Pinpoint the cell where the given text exists, returning its [x, y] midpoint coordinate. 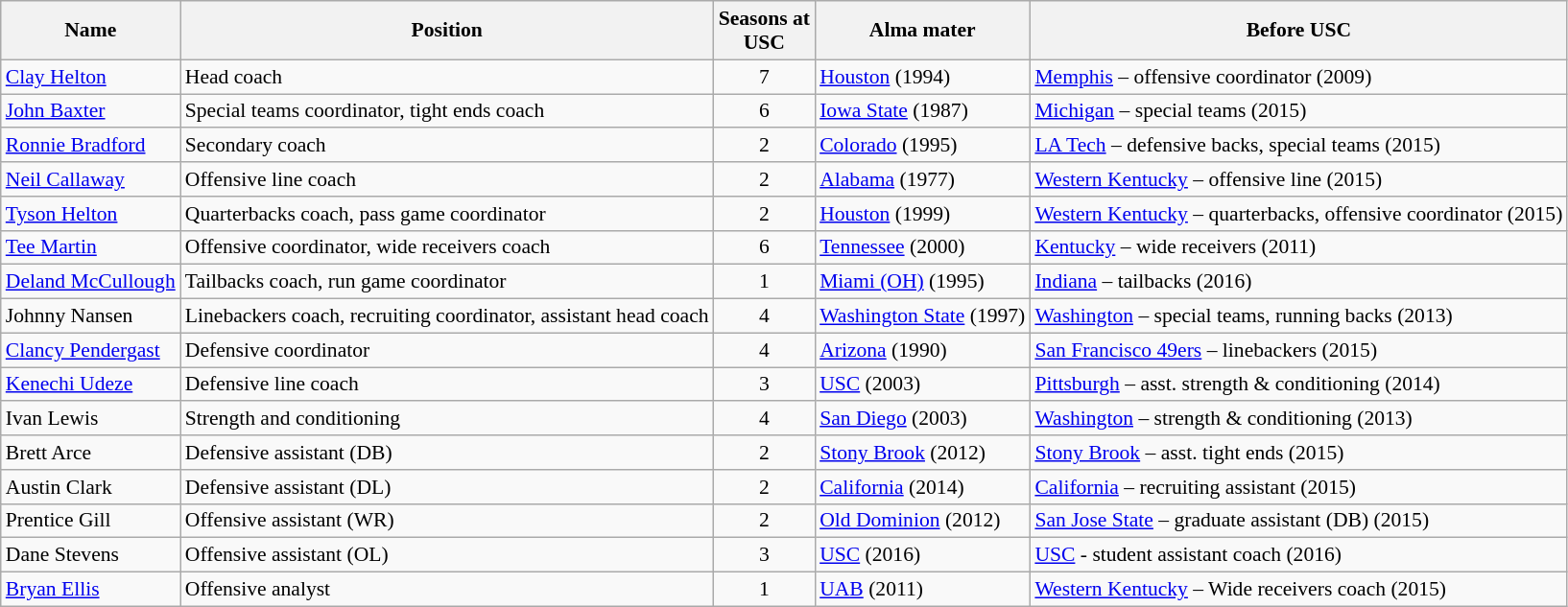
Defensive coordinator [447, 350]
Western Kentucky – quarterbacks, offensive coordinator (2015) [1298, 214]
California (2014) [922, 487]
Washington State (1997) [922, 316]
Deland McCullough [90, 282]
Memphis – offensive coordinator (2009) [1298, 77]
Ronnie Bradford [90, 146]
Bryan Ellis [90, 590]
Tailbacks coach, run game coordinator [447, 282]
Stony Brook (2012) [922, 453]
Defensive assistant (DB) [447, 453]
Stony Brook – asst. tight ends (2015) [1298, 453]
Offensive line coach [447, 179]
San Jose State – graduate assistant (DB) (2015) [1298, 521]
UAB (2011) [922, 590]
7 [764, 77]
Houston (1999) [922, 214]
Ivan Lewis [90, 419]
Miami (OH) (1995) [922, 282]
California – recruiting assistant (2015) [1298, 487]
Seasons atUSC [764, 31]
Offensive assistant (OL) [447, 555]
Old Dominion (2012) [922, 521]
Defensive line coach [447, 385]
USC - student assistant coach (2016) [1298, 555]
Offensive assistant (WR) [447, 521]
Position [447, 31]
Colorado (1995) [922, 146]
Head coach [447, 77]
Johnny Nansen [90, 316]
San Francisco 49ers – linebackers (2015) [1298, 350]
Tennessee (2000) [922, 247]
San Diego (2003) [922, 419]
Name [90, 31]
Pittsburgh – asst. strength & conditioning (2014) [1298, 385]
Iowa State (1987) [922, 111]
Western Kentucky – Wide receivers coach (2015) [1298, 590]
Quarterbacks coach, pass game coordinator [447, 214]
Strength and conditioning [447, 419]
Neil Callaway [90, 179]
Offensive analyst [447, 590]
Michigan – special teams (2015) [1298, 111]
Washington – strength & conditioning (2013) [1298, 419]
John Baxter [90, 111]
Indiana – tailbacks (2016) [1298, 282]
Houston (1994) [922, 77]
Secondary coach [447, 146]
Clancy Pendergast [90, 350]
Alabama (1977) [922, 179]
Western Kentucky – offensive line (2015) [1298, 179]
LA Tech – defensive backs, special teams (2015) [1298, 146]
Linebackers coach, recruiting coordinator, assistant head coach [447, 316]
Austin Clark [90, 487]
Prentice Gill [90, 521]
Alma mater [922, 31]
Defensive assistant (DL) [447, 487]
Arizona (1990) [922, 350]
Offensive coordinator, wide receivers coach [447, 247]
Kenechi Udeze [90, 385]
USC (2016) [922, 555]
Tyson Helton [90, 214]
Dane Stevens [90, 555]
Brett Arce [90, 453]
Special teams coordinator, tight ends coach [447, 111]
Clay Helton [90, 77]
USC (2003) [922, 385]
Before USC [1298, 31]
Tee Martin [90, 247]
Kentucky – wide receivers (2011) [1298, 247]
Washington – special teams, running backs (2013) [1298, 316]
